Detect which cell encompasses the target text, then output its [X, Y] center coordinate. 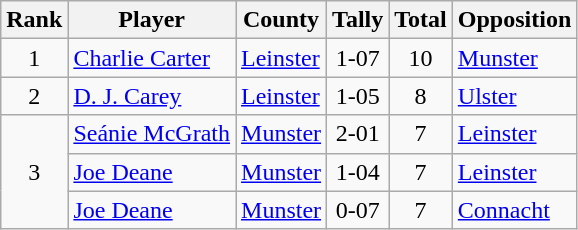
0-07 [358, 210]
2 [34, 96]
County [282, 20]
2-01 [358, 134]
Seánie McGrath [152, 134]
1 [34, 58]
3 [34, 172]
Opposition [514, 20]
1-04 [358, 172]
D. J. Carey [152, 96]
Tally [358, 20]
Connacht [514, 210]
1-07 [358, 58]
Ulster [514, 96]
Player [152, 20]
Total [421, 20]
10 [421, 58]
Charlie Carter [152, 58]
1-05 [358, 96]
8 [421, 96]
Rank [34, 20]
